Return the (X, Y) coordinate for the center point of the cell that contains the specified text.  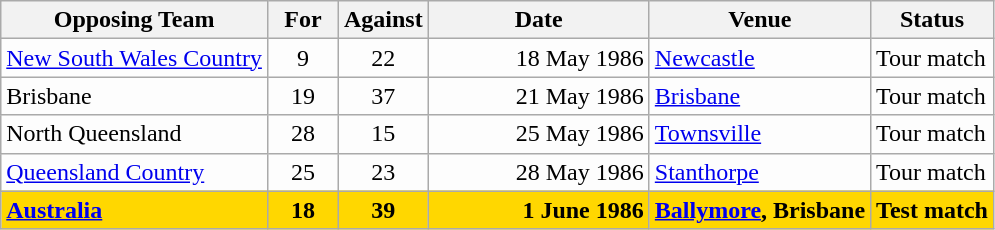
Newcastle (760, 58)
37 (383, 96)
Against (383, 20)
22 (383, 58)
Australia (134, 210)
25 (302, 172)
18 May 1986 (538, 58)
Ballymore, Brisbane (760, 210)
North Queensland (134, 134)
1 June 1986 (538, 210)
Queensland Country (134, 172)
Test match (932, 210)
39 (383, 210)
Stanthorpe (760, 172)
23 (383, 172)
Opposing Team (134, 20)
9 (302, 58)
Venue (760, 20)
21 May 1986 (538, 96)
15 (383, 134)
25 May 1986 (538, 134)
28 May 1986 (538, 172)
Townsville (760, 134)
18 (302, 210)
Date (538, 20)
28 (302, 134)
New South Wales Country (134, 58)
Status (932, 20)
19 (302, 96)
For (302, 20)
